Find where the given text appears and provide that cell's center as [X, Y] coordinate. 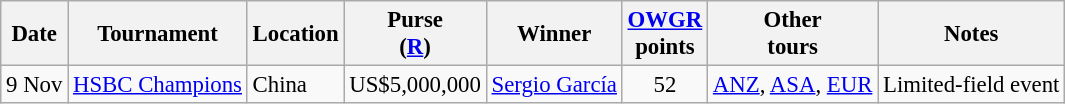
Location [296, 34]
HSBC Champions [158, 85]
9 Nov [34, 85]
52 [664, 85]
US$5,000,000 [415, 85]
Notes [972, 34]
ANZ, ASA, EUR [793, 85]
Purse(R) [415, 34]
OWGRpoints [664, 34]
Othertours [793, 34]
Sergio García [554, 85]
Limited-field event [972, 85]
China [296, 85]
Winner [554, 34]
Date [34, 34]
Tournament [158, 34]
